For the text-containing cell, return its midpoint in (X, Y) coordinate format. 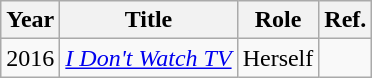
Herself (278, 58)
I Don't Watch TV (148, 58)
Ref. (346, 20)
Role (278, 20)
Title (148, 20)
2016 (30, 58)
Year (30, 20)
